From the cell containing the given text, extract its center point as [X, Y] coordinate. 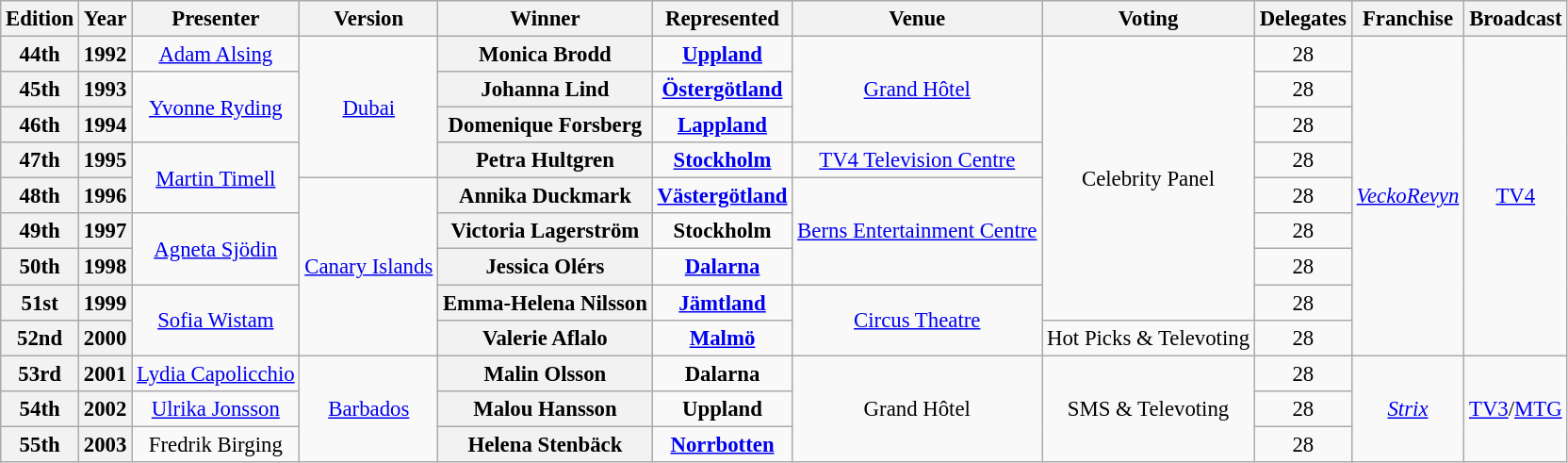
Lappland [722, 125]
TV3/MTG [1515, 409]
Victoria Lagerström [546, 231]
1997 [106, 231]
47th [40, 160]
Celebrity Panel [1149, 179]
Hot Picks & Televoting [1149, 338]
54th [40, 408]
Edition [40, 19]
48th [40, 196]
Annika Duckmark [546, 196]
Helena Stenbäck [546, 444]
Strix [1408, 409]
Yvonne Ryding [216, 107]
Broadcast [1515, 19]
Dubai [369, 107]
Lydia Capolicchio [216, 373]
VeckoRevyn [1408, 196]
50th [40, 267]
Fredrik Birging [216, 444]
2002 [106, 408]
1994 [106, 125]
Presenter [216, 19]
55th [40, 444]
2001 [106, 373]
Malin Olsson [546, 373]
1993 [106, 90]
44th [40, 55]
SMS & Televoting [1149, 409]
Sofia Wistam [216, 321]
Monica Brodd [546, 55]
TV4 [1515, 196]
Winner [546, 19]
1999 [106, 303]
Barbados [369, 409]
TV4 Television Centre [918, 160]
2000 [106, 338]
Valerie Aflalo [546, 338]
Voting [1149, 19]
1995 [106, 160]
Emma-Helena Nilsson [546, 303]
Västergötland [722, 196]
Circus Theatre [918, 321]
Norrbotten [722, 444]
Year [106, 19]
Delegates [1302, 19]
45th [40, 90]
Jessica Olérs [546, 267]
Johanna Lind [546, 90]
Domenique Forsberg [546, 125]
Represented [722, 19]
52nd [40, 338]
Adam Alsing [216, 55]
51st [40, 303]
Martin Timell [216, 177]
46th [40, 125]
Venue [918, 19]
Canary Islands [369, 267]
Malou Hansson [546, 408]
Jämtland [722, 303]
53rd [40, 373]
49th [40, 231]
Östergötland [722, 90]
Version [369, 19]
1998 [106, 267]
Agneta Sjödin [216, 249]
Ulrika Jonsson [216, 408]
Malmö [722, 338]
Petra Hultgren [546, 160]
Franchise [1408, 19]
Berns Entertainment Centre [918, 232]
1992 [106, 55]
1996 [106, 196]
2003 [106, 444]
